Output the [x, y] coordinate of the center of the cell containing the given text.  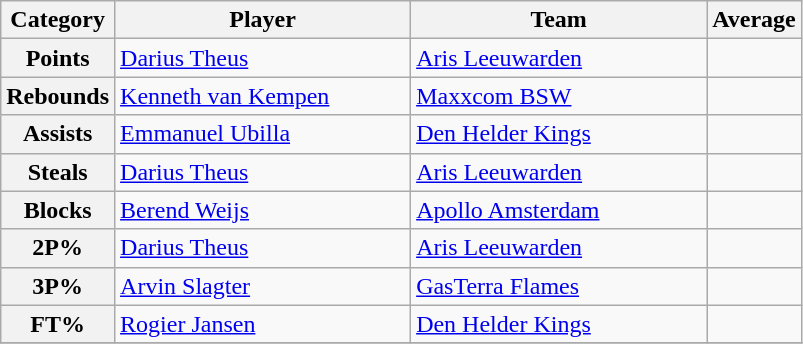
FT% [58, 324]
Kenneth van Kempen [263, 96]
Points [58, 58]
Apollo Amsterdam [559, 210]
Berend Weijs [263, 210]
Category [58, 20]
2P% [58, 248]
GasTerra Flames [559, 286]
Average [754, 20]
Maxxcom BSW [559, 96]
Player [263, 20]
3P% [58, 286]
Steals [58, 172]
Emmanuel Ubilla [263, 134]
Team [559, 20]
Rogier Jansen [263, 324]
Rebounds [58, 96]
Arvin Slagter [263, 286]
Blocks [58, 210]
Assists [58, 134]
